From the cell containing the given text, extract its center point as [x, y] coordinate. 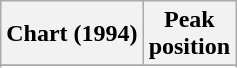
Chart (1994) [72, 34]
Peakposition [189, 34]
